Determine the [X, Y] coordinate at the center of the cell enclosing the given text.  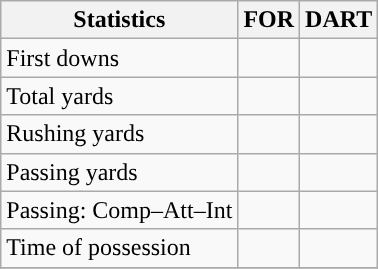
Passing: Comp–Att–Int [120, 210]
Statistics [120, 20]
Time of possession [120, 248]
FOR [269, 20]
DART [339, 20]
First downs [120, 58]
Rushing yards [120, 134]
Passing yards [120, 172]
Total yards [120, 96]
